For the text-containing cell, return its midpoint in (x, y) coordinate format. 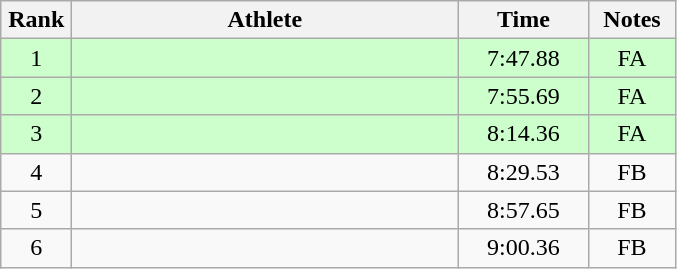
8:29.53 (524, 172)
6 (36, 248)
8:14.36 (524, 134)
Athlete (265, 20)
1 (36, 58)
Notes (632, 20)
7:47.88 (524, 58)
4 (36, 172)
5 (36, 210)
7:55.69 (524, 96)
3 (36, 134)
Rank (36, 20)
8:57.65 (524, 210)
9:00.36 (524, 248)
2 (36, 96)
Time (524, 20)
